Scan for the cell matching the given text and deliver its (X, Y) coordinate at center. 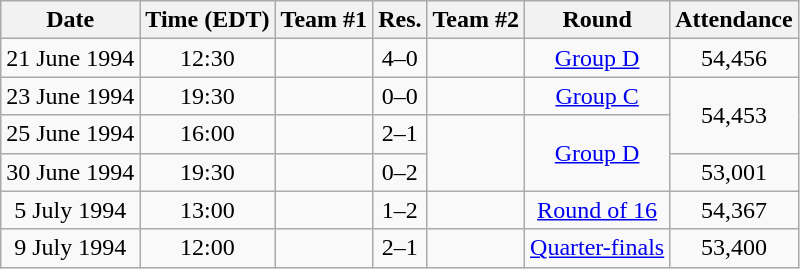
21 June 1994 (70, 58)
53,001 (734, 172)
Round of 16 (598, 210)
12:00 (208, 248)
9 July 1994 (70, 248)
25 June 1994 (70, 134)
Group C (598, 96)
30 June 1994 (70, 172)
13:00 (208, 210)
0–0 (400, 96)
53,400 (734, 248)
16:00 (208, 134)
4–0 (400, 58)
Attendance (734, 20)
Quarter-finals (598, 248)
Team #1 (324, 20)
Time (EDT) (208, 20)
Round (598, 20)
Team #2 (476, 20)
54,456 (734, 58)
Res. (400, 20)
54,453 (734, 115)
Date (70, 20)
0–2 (400, 172)
1–2 (400, 210)
12:30 (208, 58)
5 July 1994 (70, 210)
23 June 1994 (70, 96)
54,367 (734, 210)
